Determine the [X, Y] coordinate at the center of the cell enclosing the given text.  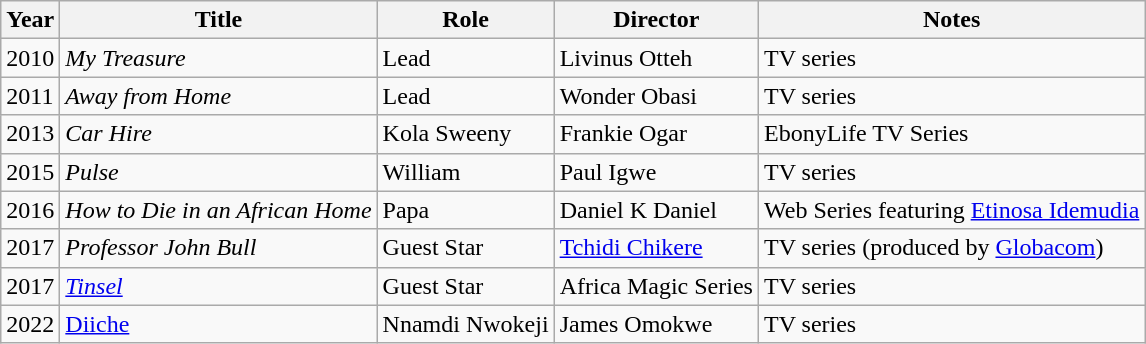
William [466, 172]
2015 [30, 172]
Pulse [218, 172]
2011 [30, 96]
Title [218, 20]
Wonder Obasi [656, 96]
TV series (produced by Globacom) [951, 248]
EbonyLife TV Series [951, 134]
My Treasure [218, 58]
Africa Magic Series [656, 286]
James Omokwe [656, 324]
Nnamdi Nwokeji [466, 324]
Notes [951, 20]
Away from Home [218, 96]
Web Series featuring Etinosa Idemudia [951, 210]
Tchidi Chikere [656, 248]
Daniel K Daniel [656, 210]
Role [466, 20]
Paul Igwe [656, 172]
Director [656, 20]
Professor John Bull [218, 248]
Frankie Ogar [656, 134]
How to Die in an African Home [218, 210]
Papa [466, 210]
Kola Sweeny [466, 134]
2022 [30, 324]
2016 [30, 210]
2013 [30, 134]
Diiche [218, 324]
Year [30, 20]
Livinus Otteh [656, 58]
Car Hire [218, 134]
2010 [30, 58]
Tinsel [218, 286]
